Pinpoint the cell where the given text exists, returning its (X, Y) midpoint coordinate. 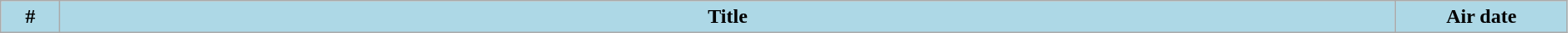
# (30, 17)
Title (728, 17)
Air date (1481, 17)
